From the cell containing the given text, extract its center point as [x, y] coordinate. 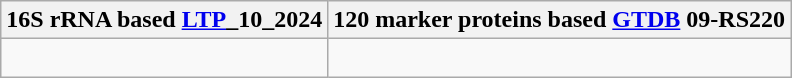
120 marker proteins based GTDB 09-RS220 [560, 20]
16S rRNA based LTP_10_2024 [164, 20]
